For the text-containing cell, return its midpoint in [X, Y] coordinate format. 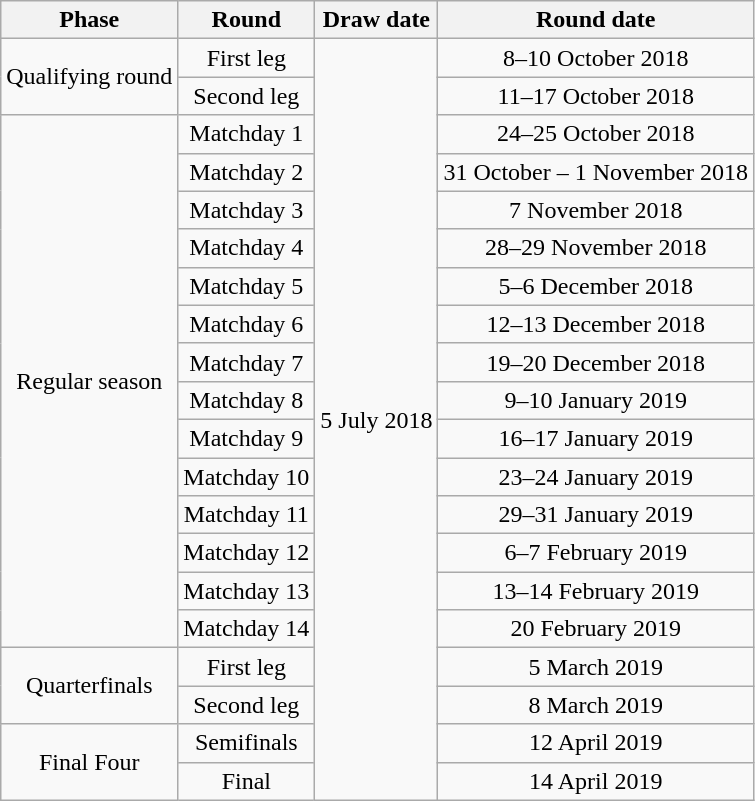
20 February 2019 [596, 629]
Matchday 10 [246, 477]
Matchday 8 [246, 400]
Matchday 2 [246, 172]
6–7 February 2019 [596, 553]
5 July 2018 [376, 420]
Qualifying round [90, 77]
Matchday 13 [246, 591]
12–13 December 2018 [596, 324]
5–6 December 2018 [596, 286]
Round date [596, 20]
16–17 January 2019 [596, 438]
9–10 January 2019 [596, 400]
Matchday 1 [246, 134]
Matchday 12 [246, 553]
Regular season [90, 382]
Draw date [376, 20]
5 March 2019 [596, 667]
23–24 January 2019 [596, 477]
Matchday 9 [246, 438]
13–14 February 2019 [596, 591]
Phase [90, 20]
12 April 2019 [596, 743]
7 November 2018 [596, 210]
Final [246, 781]
Round [246, 20]
Matchday 5 [246, 286]
Quarterfinals [90, 686]
Matchday 3 [246, 210]
29–31 January 2019 [596, 515]
8 March 2019 [596, 705]
31 October – 1 November 2018 [596, 172]
Final Four [90, 762]
24–25 October 2018 [596, 134]
11–17 October 2018 [596, 96]
8–10 October 2018 [596, 58]
Matchday 14 [246, 629]
14 April 2019 [596, 781]
Matchday 7 [246, 362]
28–29 November 2018 [596, 248]
Matchday 11 [246, 515]
Semifinals [246, 743]
Matchday 4 [246, 248]
Matchday 6 [246, 324]
19–20 December 2018 [596, 362]
